Scan for the cell matching the given text and deliver its (X, Y) coordinate at center. 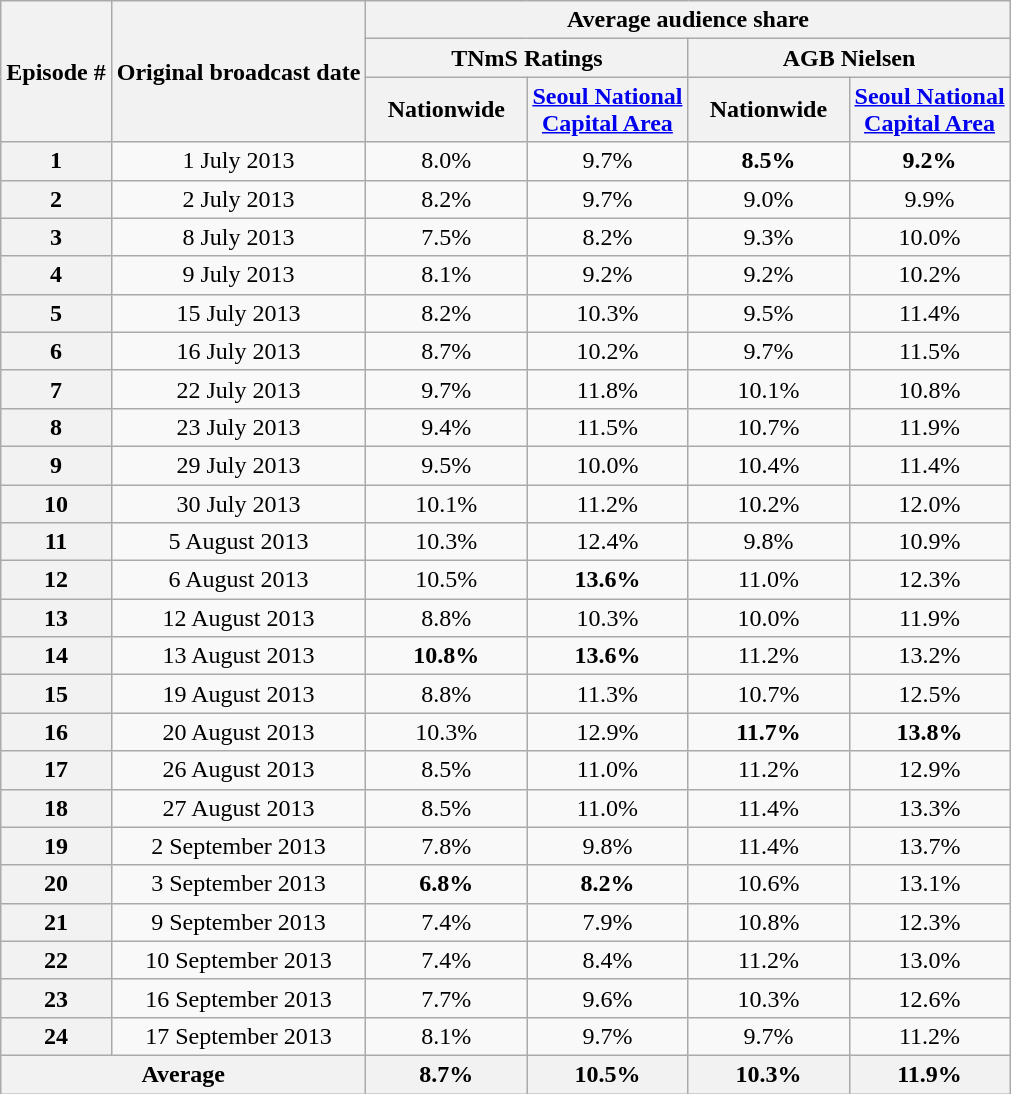
26 August 2013 (238, 770)
23 (56, 998)
10 September 2013 (238, 960)
10.6% (768, 884)
22 July 2013 (238, 389)
2 July 2013 (238, 199)
TNmS Ratings (527, 58)
10.4% (768, 465)
9.6% (608, 998)
AGB Nielsen (849, 58)
9 (56, 465)
11 (56, 542)
19 (56, 846)
9.9% (930, 199)
1 (56, 161)
Average (184, 1074)
9.3% (768, 237)
13.1% (930, 884)
16 July 2013 (238, 351)
14 (56, 656)
2 September 2013 (238, 846)
12.0% (930, 503)
9.0% (768, 199)
12 August 2013 (238, 618)
8 July 2013 (238, 237)
20 (56, 884)
11.8% (608, 389)
9 September 2013 (238, 922)
8.4% (608, 960)
12.6% (930, 998)
10 (56, 503)
6 (56, 351)
12.5% (930, 694)
7 (56, 389)
29 July 2013 (238, 465)
17 September 2013 (238, 1036)
13.3% (930, 808)
11.3% (608, 694)
7.9% (608, 922)
7.7% (446, 998)
12.4% (608, 542)
5 (56, 313)
1 July 2013 (238, 161)
3 (56, 237)
9 July 2013 (238, 275)
2 (56, 199)
Episode # (56, 72)
17 (56, 770)
15 July 2013 (238, 313)
10.9% (930, 542)
13.0% (930, 960)
3 September 2013 (238, 884)
16 (56, 732)
20 August 2013 (238, 732)
13.7% (930, 846)
6.8% (446, 884)
13.2% (930, 656)
8.0% (446, 161)
9.4% (446, 427)
13 August 2013 (238, 656)
12 (56, 580)
15 (56, 694)
19 August 2013 (238, 694)
11.7% (768, 732)
24 (56, 1036)
21 (56, 922)
27 August 2013 (238, 808)
7.5% (446, 237)
13.8% (930, 732)
22 (56, 960)
8 (56, 427)
13 (56, 618)
30 July 2013 (238, 503)
4 (56, 275)
16 September 2013 (238, 998)
18 (56, 808)
5 August 2013 (238, 542)
7.8% (446, 846)
23 July 2013 (238, 427)
Average audience share (688, 20)
6 August 2013 (238, 580)
Original broadcast date (238, 72)
